Scan for the cell matching the given text and deliver its (X, Y) coordinate at center. 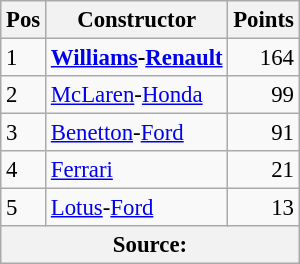
1 (24, 58)
Lotus-Ford (137, 208)
Pos (24, 20)
5 (24, 208)
Ferrari (137, 170)
McLaren-Honda (137, 95)
21 (264, 170)
Points (264, 20)
2 (24, 95)
Source: (150, 245)
4 (24, 170)
Constructor (137, 20)
3 (24, 133)
13 (264, 208)
99 (264, 95)
Williams-Renault (137, 58)
Benetton-Ford (137, 133)
91 (264, 133)
164 (264, 58)
